Pinpoint the cell where the given text exists, returning its [x, y] midpoint coordinate. 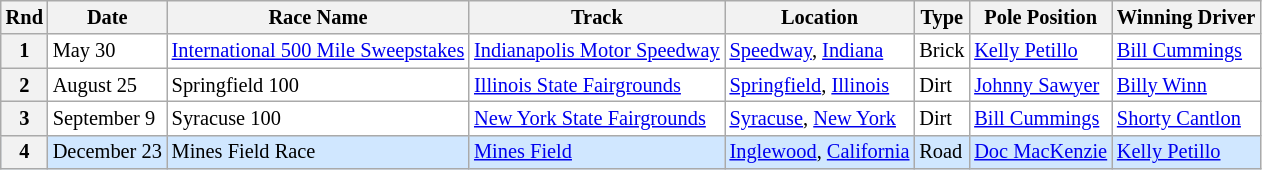
3 [24, 118]
New York State Fairgrounds [596, 118]
Winning Driver [1186, 17]
Track [596, 17]
Mines Field Race [318, 152]
Illinois State Fairgrounds [596, 85]
Johnny Sawyer [1040, 85]
Mines Field [596, 152]
December 23 [108, 152]
Road [942, 152]
Indianapolis Motor Speedway [596, 51]
May 30 [108, 51]
Inglewood, California [820, 152]
Rnd [24, 17]
Type [942, 17]
Shorty Cantlon [1186, 118]
Syracuse 100 [318, 118]
Springfield 100 [318, 85]
4 [24, 152]
Pole Position [1040, 17]
1 [24, 51]
Date [108, 17]
Doc MacKenzie [1040, 152]
International 500 Mile Sweepstakes [318, 51]
Race Name [318, 17]
September 9 [108, 118]
August 25 [108, 85]
Location [820, 17]
Springfield, Illinois [820, 85]
Brick [942, 51]
Billy Winn [1186, 85]
Syracuse, New York [820, 118]
2 [24, 85]
Speedway, Indiana [820, 51]
